Extract the [x, y] coordinate from the center of the cell holding the provided text.  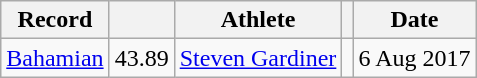
Athlete [258, 20]
43.89 [142, 58]
6 Aug 2017 [414, 58]
Steven Gardiner [258, 58]
Date [414, 20]
Record [55, 20]
Bahamian [55, 58]
